Capture the cell that displays the provided text and extract its (x, y) central coordinate. 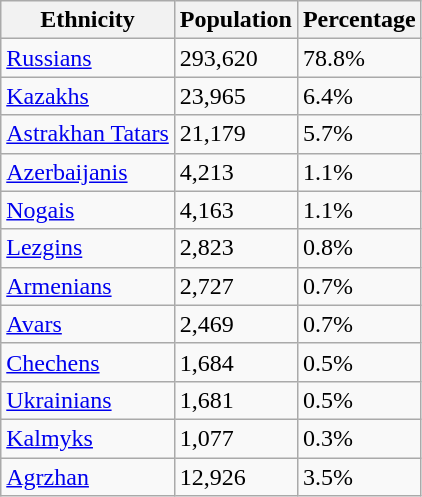
Ethnicity (88, 20)
5.7% (359, 134)
1,684 (236, 362)
Lezgins (88, 248)
Ukrainians (88, 400)
Azerbaijanis (88, 172)
2,823 (236, 248)
12,926 (236, 477)
4,213 (236, 172)
Percentage (359, 20)
4,163 (236, 210)
Astrakhan Tatars (88, 134)
Avars (88, 324)
3.5% (359, 477)
21,179 (236, 134)
Agrzhan (88, 477)
Population (236, 20)
0.8% (359, 248)
1,077 (236, 438)
0.3% (359, 438)
2,469 (236, 324)
Nogais (88, 210)
6.4% (359, 96)
Russians (88, 58)
2,727 (236, 286)
Armenians (88, 286)
Kazakhs (88, 96)
293,620 (236, 58)
78.8% (359, 58)
23,965 (236, 96)
Chechens (88, 362)
1,681 (236, 400)
Kalmyks (88, 438)
